Locate the cell with the specified text and output its (x, y) center coordinate. 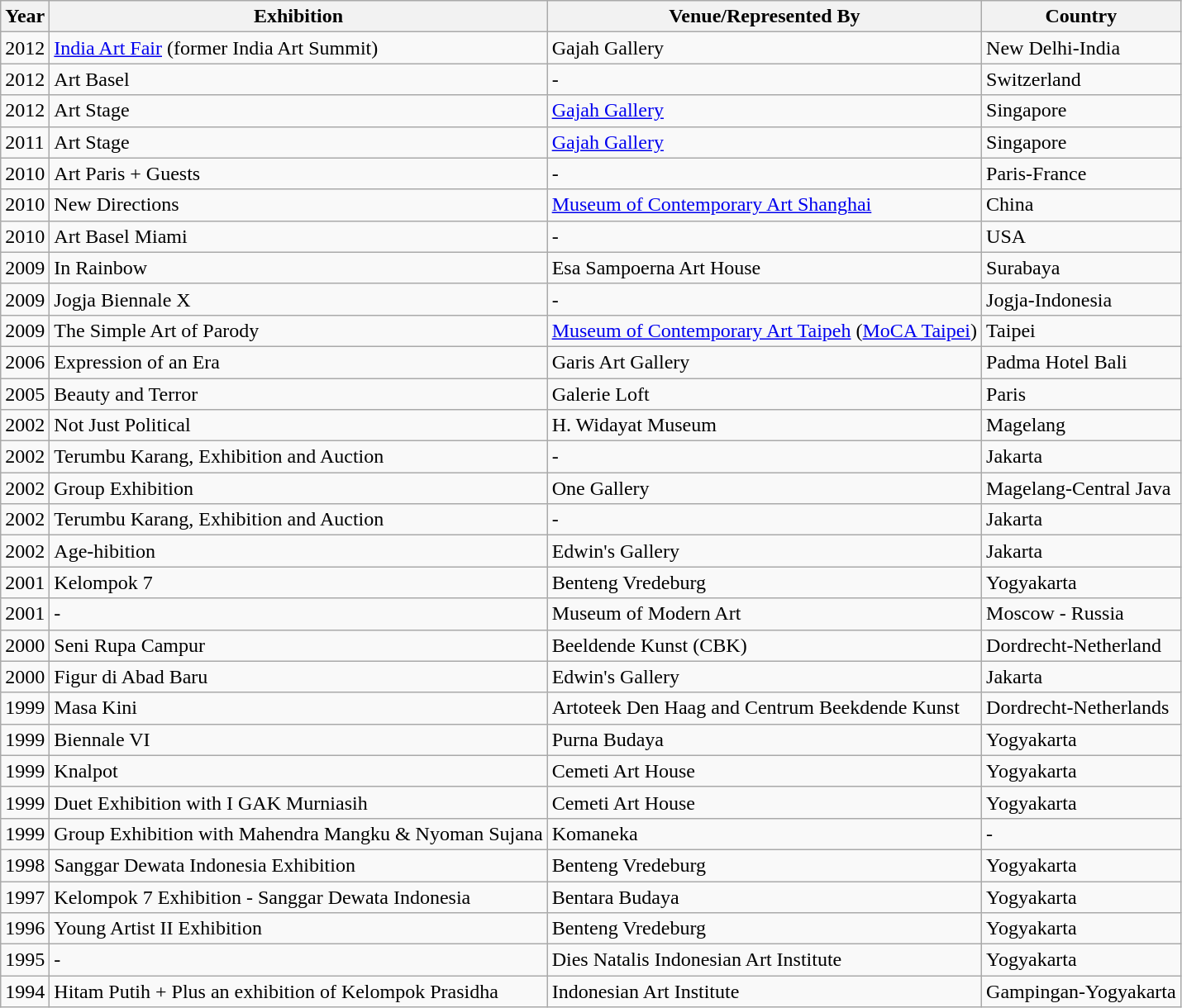
Moscow - Russia (1081, 614)
Museum of Modern Art (764, 614)
Paris-France (1081, 174)
1995 (25, 960)
Biennale VI (298, 739)
Taipei (1081, 330)
Indonesian Art Institute (764, 991)
Sanggar Dewata Indonesia Exhibition (298, 865)
Gampingan-Yogyakarta (1081, 991)
Garis Art Gallery (764, 362)
Kelompok 7 (298, 582)
Hitam Putih + Plus an exhibition of Kelompok Prasidha (298, 991)
Magelang-Central Java (1081, 488)
Art Paris + Guests (298, 174)
Group Exhibition with Mahendra Mangku & Nyoman Sujana (298, 834)
Galerie Loft (764, 394)
In Rainbow (298, 268)
Dordrecht-Netherlands (1081, 708)
Beeldende Kunst (CBK) (764, 645)
1994 (25, 991)
Group Exhibition (298, 488)
Art Basel (298, 79)
Dordrecht-Netherland (1081, 645)
Purna Budaya (764, 739)
The Simple Art of Parody (298, 330)
Jogja Biennale X (298, 299)
Year (25, 17)
Seni Rupa Campur (298, 645)
Switzerland (1081, 79)
Museum of Contemporary Art Shanghai (764, 205)
H. Widayat Museum (764, 426)
Dies Natalis Indonesian Art Institute (764, 960)
Magelang (1081, 426)
Knalpot (298, 771)
Jogja-Indonesia (1081, 299)
Masa Kini (298, 708)
1997 (25, 896)
Venue/Represented By (764, 17)
Art Basel Miami (298, 236)
2006 (25, 362)
Kelompok 7 Exhibition - Sanggar Dewata Indonesia (298, 896)
1996 (25, 929)
Paris (1081, 394)
Surabaya (1081, 268)
New Delhi-India (1081, 48)
Expression of an Era (298, 362)
1998 (25, 865)
Duet Exhibition with I GAK Murniasih (298, 802)
Country (1081, 17)
2011 (25, 142)
China (1081, 205)
Age-hibition (298, 551)
Exhibition (298, 17)
Esa Sampoerna Art House (764, 268)
Bentara Budaya (764, 896)
Museum of Contemporary Art Taipeh (MoCA Taipei) (764, 330)
Beauty and Terror (298, 394)
Young Artist II Exhibition (298, 929)
New Directions (298, 205)
2005 (25, 394)
Figur di Abad Baru (298, 677)
One Gallery (764, 488)
Not Just Political (298, 426)
India Art Fair (former India Art Summit) (298, 48)
USA (1081, 236)
Komaneka (764, 834)
Padma Hotel Bali (1081, 362)
Artoteek Den Haag and Centrum Beekdende Kunst (764, 708)
